Identify which cell holds the provided text, then report its (X, Y) central coordinate. 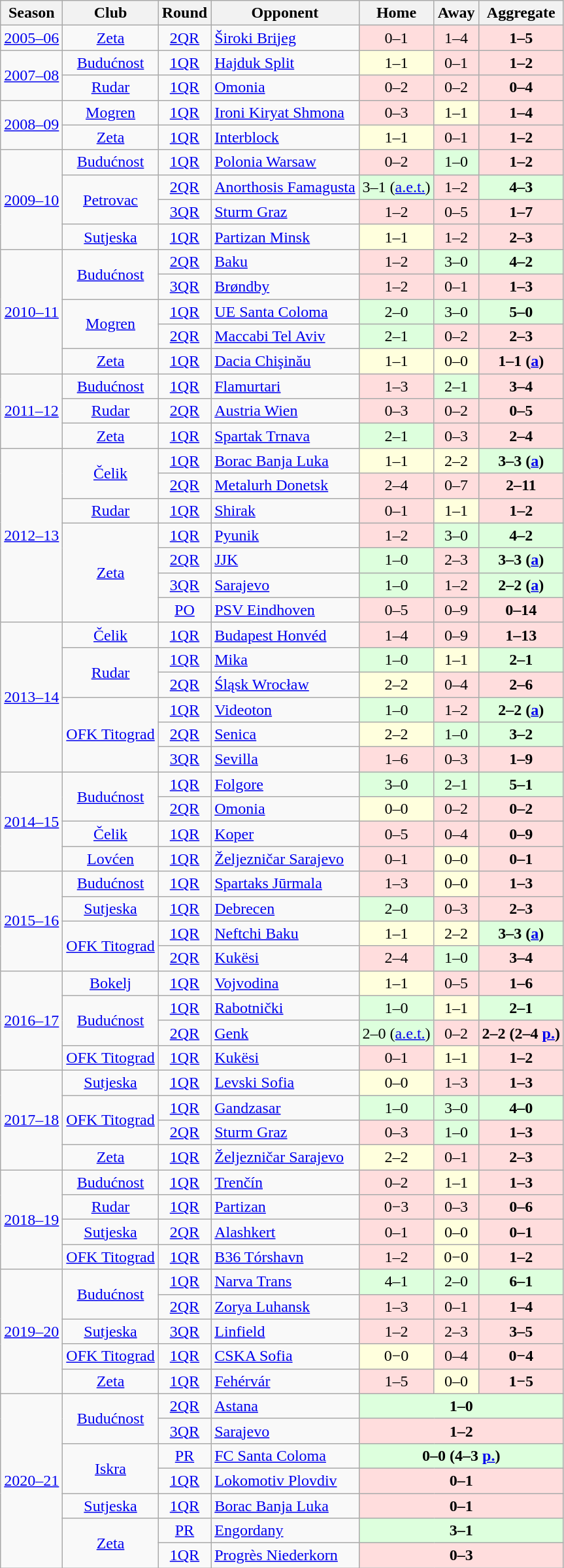
B36 Tórshavn (285, 1257)
Lovćen (110, 859)
3–5 (521, 1331)
0–7 (456, 486)
Brøndby (285, 286)
Zorya Luhansk (285, 1307)
Sevilla (285, 759)
Budapest Honvéd (285, 635)
1–7 (521, 212)
Alashkert (285, 1232)
Engordany (285, 1531)
6–1 (521, 1282)
UE Santa Coloma (285, 312)
Austria Wien (285, 411)
Koper (285, 834)
1−5 (521, 1381)
5–1 (521, 784)
Śląsk Wrocław (285, 684)
Club (110, 13)
0−4 (521, 1356)
4–1 (396, 1282)
2011–12 (31, 411)
1–9 (521, 759)
2018–19 (31, 1220)
Lokomotiv Plovdiv (285, 1480)
2014–15 (31, 822)
Linfield (285, 1331)
Neftchi Baku (285, 933)
Debrecen (285, 909)
2–0 (a.e.t.) (396, 1033)
2010–11 (31, 311)
Pyunik (285, 535)
CSKA Sofia (285, 1356)
2013–14 (31, 697)
4–3 (521, 187)
FC Santa Coloma (285, 1456)
2009–10 (31, 199)
3–1 (461, 1531)
Baku (285, 261)
PSV Eindhoven (285, 610)
2017–18 (31, 1120)
Rabotnički (285, 1008)
2020–21 (31, 1480)
Vojvodina (285, 983)
2–6 (521, 684)
Season (31, 13)
0–0 (4–3 p.) (461, 1456)
Bokelj (110, 983)
2008–09 (31, 125)
0–14 (521, 610)
Videoton (285, 709)
Polonia Warsaw (285, 162)
2–11 (521, 486)
Folgore (285, 784)
Partizan Minsk (285, 237)
2019–20 (31, 1331)
Trenčín (285, 1182)
2–2 (2–4 p.) (521, 1033)
Aggregate (521, 13)
Genk (285, 1033)
Shirak (285, 510)
Senica (285, 735)
Gandzasar (285, 1108)
Široki Brijeg (285, 38)
Narva Trans (285, 1282)
Metalurh Donetsk (285, 486)
Flamurtari (285, 386)
Interblock (285, 137)
1–13 (521, 635)
Anorthosis Famagusta (285, 187)
Astana (285, 1406)
1–1 (a) (521, 361)
Home (396, 13)
3–1 (a.e.t.) (396, 187)
Levski Sofia (285, 1082)
Spartak Trnava (285, 436)
Mika (285, 659)
0−3 (396, 1207)
Ironi Kiryat Shmona (285, 112)
2015–16 (31, 921)
Fehérvár (285, 1381)
Petrovac (110, 199)
JJK (285, 560)
Round (184, 13)
Iskra (110, 1468)
2012–13 (31, 535)
Hajduk Split (285, 63)
2007–08 (31, 75)
Dacia Chişinău (285, 361)
Away (456, 13)
3–2 (521, 735)
2016–17 (31, 1020)
Partizan (285, 1207)
2005–06 (31, 38)
PO (184, 610)
0–6 (521, 1207)
4–0 (521, 1108)
Maccabi Tel Aviv (285, 337)
5–0 (521, 312)
Opponent (285, 13)
Progrès Niederkorn (285, 1556)
Spartaks Jūrmala (285, 884)
